Find where the given text appears and provide that cell's center as (X, Y) coordinate. 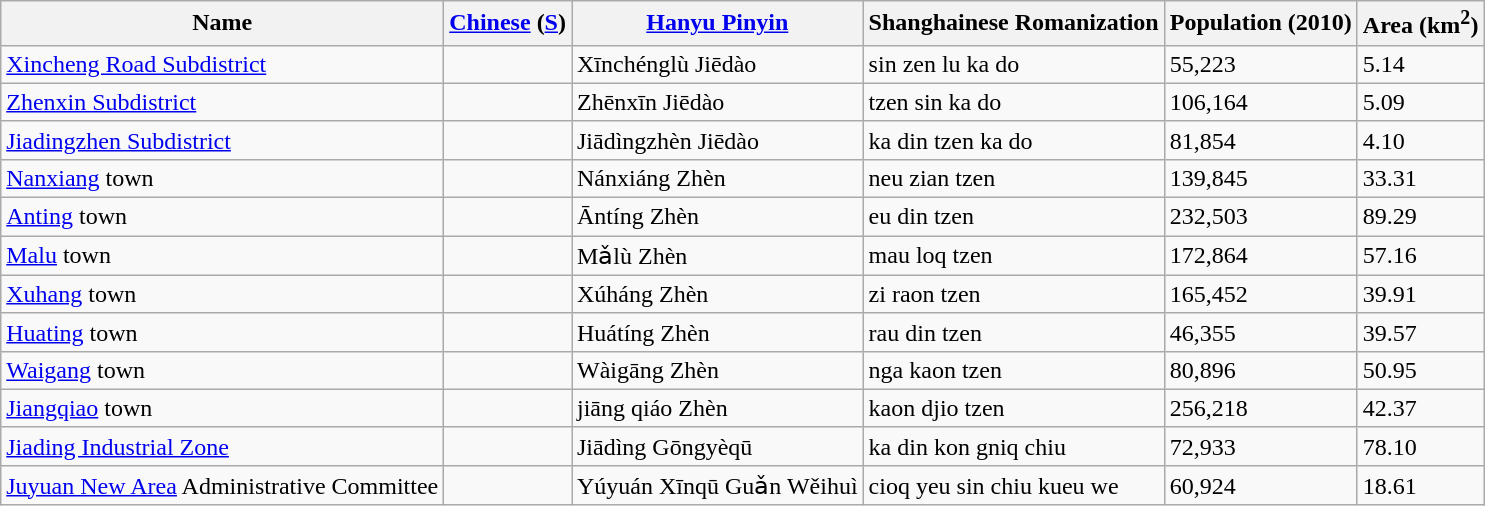
Name (222, 24)
Zhēnxīn Jiēdào (718, 102)
89.29 (1420, 217)
39.57 (1420, 332)
39.91 (1420, 294)
rau din tzen (1014, 332)
cioq yeu sin chiu kueu we (1014, 485)
mau loq tzen (1014, 256)
50.95 (1420, 370)
5.14 (1420, 64)
Huating town (222, 332)
256,218 (1260, 408)
80,896 (1260, 370)
Jiādìng Gōngyèqū (718, 446)
Zhenxin Subdistrict (222, 102)
Jiadingzhen Subdistrict (222, 140)
18.61 (1420, 485)
Chinese (S) (508, 24)
Shanghainese Romanization (1014, 24)
tzen sin ka do (1014, 102)
Jiādìngzhèn Jiēdào (718, 140)
4.10 (1420, 140)
neu zian tzen (1014, 178)
Xúháng Zhèn (718, 294)
nga kaon tzen (1014, 370)
33.31 (1420, 178)
Nánxiáng Zhèn (718, 178)
46,355 (1260, 332)
Juyuan New Area Administrative Committee (222, 485)
Yúyuán Xīnqū Guǎn Wěihuì (718, 485)
Āntíng Zhèn (718, 217)
zi raon tzen (1014, 294)
Population (2010) (1260, 24)
sin zen lu ka do (1014, 64)
Malu town (222, 256)
Xīnchénglù Jiēdào (718, 64)
Hanyu Pinyin (718, 24)
81,854 (1260, 140)
60,924 (1260, 485)
ka din kon gniq chiu (1014, 446)
42.37 (1420, 408)
Anting town (222, 217)
kaon djio tzen (1014, 408)
139,845 (1260, 178)
172,864 (1260, 256)
57.16 (1420, 256)
Jiading Industrial Zone (222, 446)
78.10 (1420, 446)
106,164 (1260, 102)
Area (km2) (1420, 24)
Xuhang town (222, 294)
5.09 (1420, 102)
Waigang town (222, 370)
Nanxiang town (222, 178)
165,452 (1260, 294)
55,223 (1260, 64)
Xincheng Road Subdistrict (222, 64)
jiāng qiáo Zhèn (718, 408)
Wàigāng Zhèn (718, 370)
Huátíng Zhèn (718, 332)
72,933 (1260, 446)
eu din tzen (1014, 217)
ka din tzen ka do (1014, 140)
Jiangqiao town (222, 408)
Mǎlù Zhèn (718, 256)
232,503 (1260, 217)
